Provide the (X, Y) coordinate of the cell's center where the given text is located.  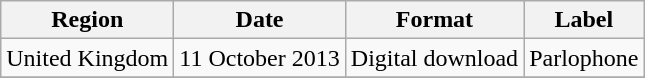
Label (584, 20)
Region (88, 20)
Parlophone (584, 58)
Date (260, 20)
Format (434, 20)
Digital download (434, 58)
11 October 2013 (260, 58)
United Kingdom (88, 58)
